Determine the (X, Y) coordinate at the center of the cell enclosing the given text.  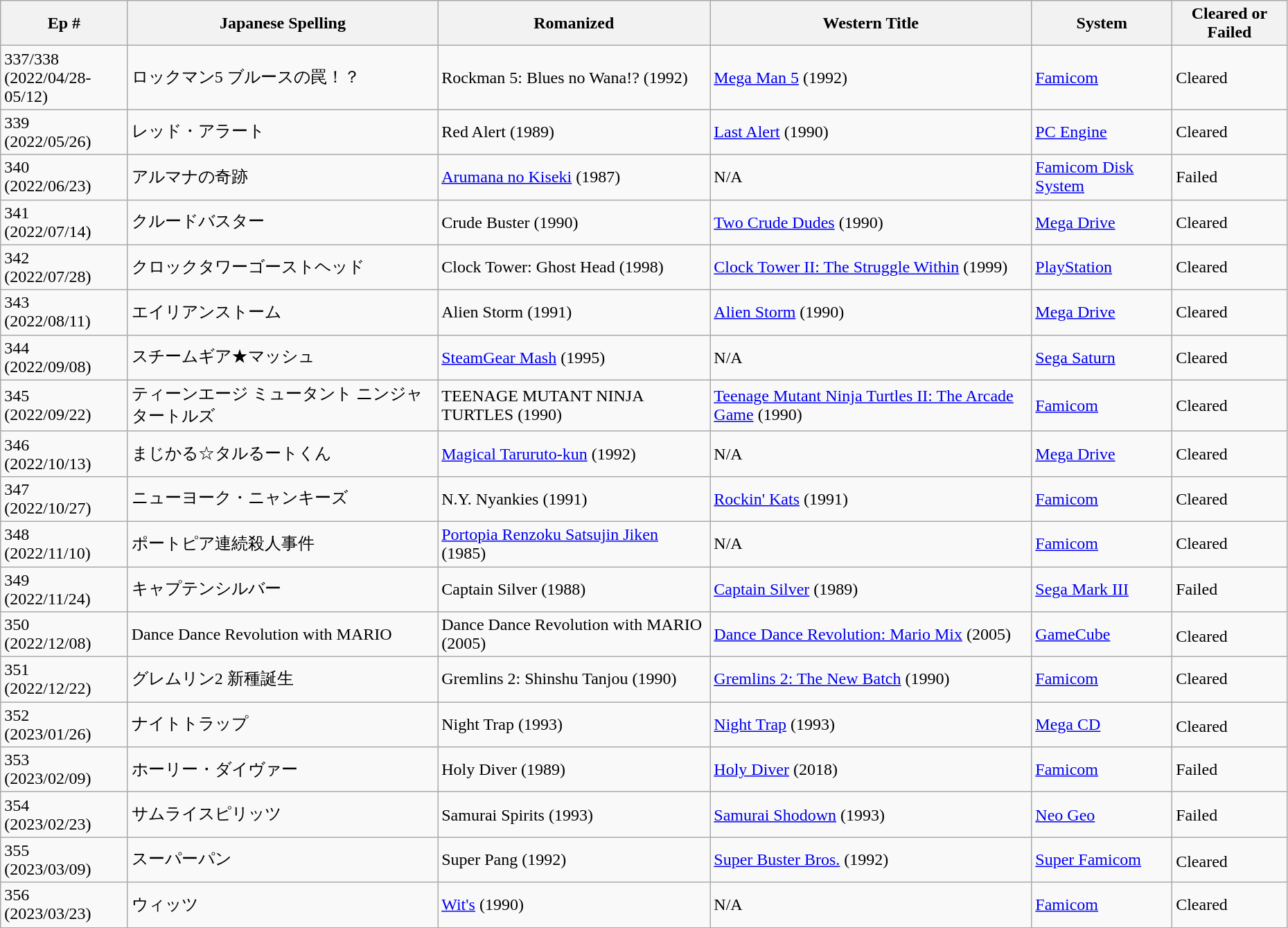
Dance Dance Revolution: Mario Mix (2005) (871, 635)
Wit's (1990) (574, 905)
Samurai Spirits (1993) (574, 815)
Mega Man 5 (1992) (871, 78)
352(2023/01/26) (64, 725)
ニューヨーク・ニャンキーズ (283, 499)
エイリアンストーム (283, 312)
Alien Storm (1991) (574, 312)
GameCube (1102, 635)
Sega Saturn (1102, 358)
ナイトトラップ (283, 725)
レッド・アラート (283, 132)
Captain Silver (1989) (871, 589)
356(2023/03/23) (64, 905)
351(2022/12/22) (64, 679)
Cleared or Failed (1230, 24)
Portopia Renzoku Satsujin Jiken (1985) (574, 543)
Two Crude Dudes (1990) (871, 222)
337/338(2022/04/28-05/12) (64, 78)
Dance Dance Revolution with MARIO (283, 635)
グレムリン2 新種誕生 (283, 679)
Mega CD (1102, 725)
Super Buster Bros. (1992) (871, 859)
Rockin' Kats (1991) (871, 499)
ティーンエージ ミュータント ニンジャ タートルズ (283, 405)
Magical Taruruto-kun (1992) (574, 453)
Clock Tower: Ghost Head (1998) (574, 268)
354(2023/02/23) (64, 815)
SteamGear Mash (1995) (574, 358)
Ep # (64, 24)
Samurai Shodown (1993) (871, 815)
Arumana no Kiseki (1987) (574, 177)
Romanized (574, 24)
Japanese Spelling (283, 24)
PlayStation (1102, 268)
Super Famicom (1102, 859)
クロックタワーゴーストヘッド (283, 268)
System (1102, 24)
350(2022/12/08) (64, 635)
ポートピア連続殺人事件 (283, 543)
Dance Dance Revolution with MARIO (2005) (574, 635)
346(2022/10/13) (64, 453)
Alien Storm (1990) (871, 312)
Rockman 5: Blues no Wana!? (1992) (574, 78)
まじかる☆タルるートくん (283, 453)
345(2022/09/22) (64, 405)
Captain Silver (1988) (574, 589)
Gremlins 2: The New Batch (1990) (871, 679)
Neo Geo (1102, 815)
アルマナの奇跡 (283, 177)
クルードバスター (283, 222)
Western Title (871, 24)
342(2022/07/28) (64, 268)
Famicom Disk System (1102, 177)
Holy Diver (1989) (574, 769)
スチームギア★マッシュ (283, 358)
TEENAGE MUTANT NINJA TURTLES (1990) (574, 405)
355(2023/03/09) (64, 859)
349(2022/11/24) (64, 589)
Sega Mark III (1102, 589)
Teenage Mutant Ninja Turtles II: The Arcade Game (1990) (871, 405)
Gremlins 2: Shinshu Tanjou (1990) (574, 679)
347(2022/10/27) (64, 499)
キャプテンシルバー (283, 589)
Red Alert (1989) (574, 132)
PC Engine (1102, 132)
Last Alert (1990) (871, 132)
348(2022/11/10) (64, 543)
Holy Diver (2018) (871, 769)
N.Y. Nyankies (1991) (574, 499)
343(2022/08/11) (64, 312)
ロックマン5 ブルースの罠！？ (283, 78)
スーパーパン (283, 859)
353(2023/02/09) (64, 769)
サムライスピリッツ (283, 815)
Clock Tower II: The Struggle Within (1999) (871, 268)
339(2022/05/26) (64, 132)
ホーリー・ダイヴァー (283, 769)
340(2022/06/23) (64, 177)
Super Pang (1992) (574, 859)
344(2022/09/08) (64, 358)
Crude Buster (1990) (574, 222)
ウィッツ (283, 905)
341(2022/07/14) (64, 222)
